Identify which cell holds the provided text, then report its (X, Y) central coordinate. 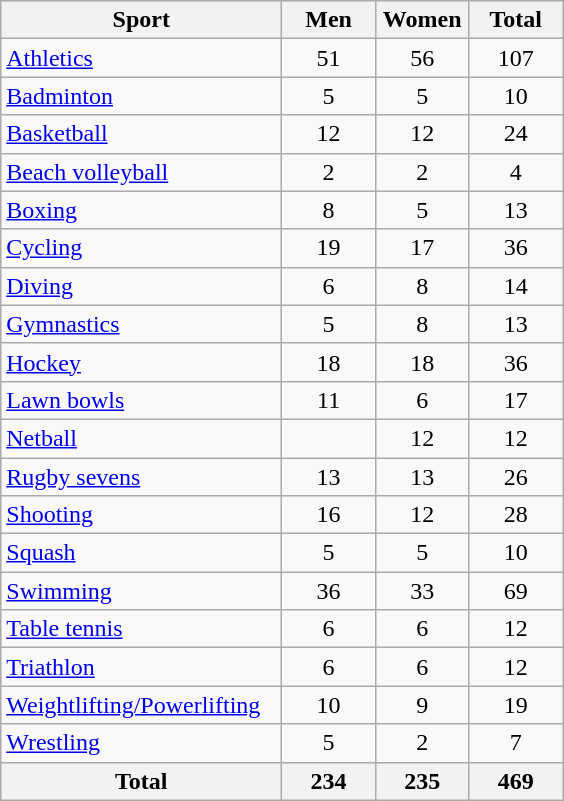
Women (422, 20)
Basketball (142, 134)
107 (516, 58)
Boxing (142, 210)
14 (516, 286)
28 (516, 515)
Squash (142, 553)
Table tennis (142, 629)
Triathlon (142, 667)
Sport (142, 20)
Cycling (142, 248)
Lawn bowls (142, 400)
235 (422, 781)
Men (329, 20)
7 (516, 743)
Shooting (142, 515)
4 (516, 172)
Athletics (142, 58)
Gymnastics (142, 324)
Beach volleyball (142, 172)
26 (516, 477)
Rugby sevens (142, 477)
Badminton (142, 96)
Netball (142, 438)
9 (422, 705)
56 (422, 58)
24 (516, 134)
11 (329, 400)
69 (516, 591)
Swimming (142, 591)
469 (516, 781)
Weightlifting/Powerlifting (142, 705)
Hockey (142, 362)
51 (329, 58)
234 (329, 781)
16 (329, 515)
Wrestling (142, 743)
33 (422, 591)
Diving (142, 286)
